Find where the given text appears and provide that cell's center as (x, y) coordinate. 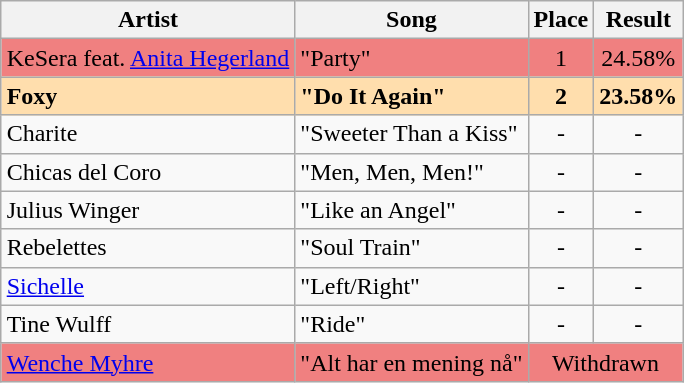
Foxy (148, 96)
Sichelle (148, 286)
"Left/Right" (412, 286)
"Do It Again" (412, 96)
"Like an Angel" (412, 210)
"Men, Men, Men!" (412, 172)
Chicas del Coro (148, 172)
"Sweeter Than a Kiss" (412, 134)
Tine Wulff (148, 324)
Result (638, 20)
Song (412, 20)
"Alt har en mening nå" (412, 362)
2 (561, 96)
Wenche Myhre (148, 362)
Rebelettes (148, 248)
"Party" (412, 58)
Julius Winger (148, 210)
Place (561, 20)
24.58% (638, 58)
Charite (148, 134)
"Ride" (412, 324)
"Soul Train" (412, 248)
Artist (148, 20)
Withdrawn (606, 362)
1 (561, 58)
23.58% (638, 96)
KeSera feat. Anita Hegerland (148, 58)
